Return (X, Y) of the center of cell containing provided text 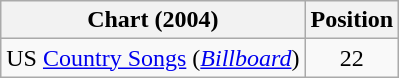
US Country Songs (Billboard) (153, 58)
22 (352, 58)
Position (352, 20)
Chart (2004) (153, 20)
